Determine the [x, y] coordinate at the center of the cell enclosing the given text.  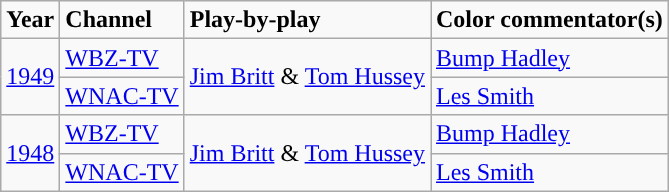
Channel [122, 20]
1949 [30, 77]
Color commentator(s) [549, 20]
Year [30, 20]
Play-by-play [307, 20]
1948 [30, 153]
